Scan for the cell matching the given text and deliver its [X, Y] coordinate at center. 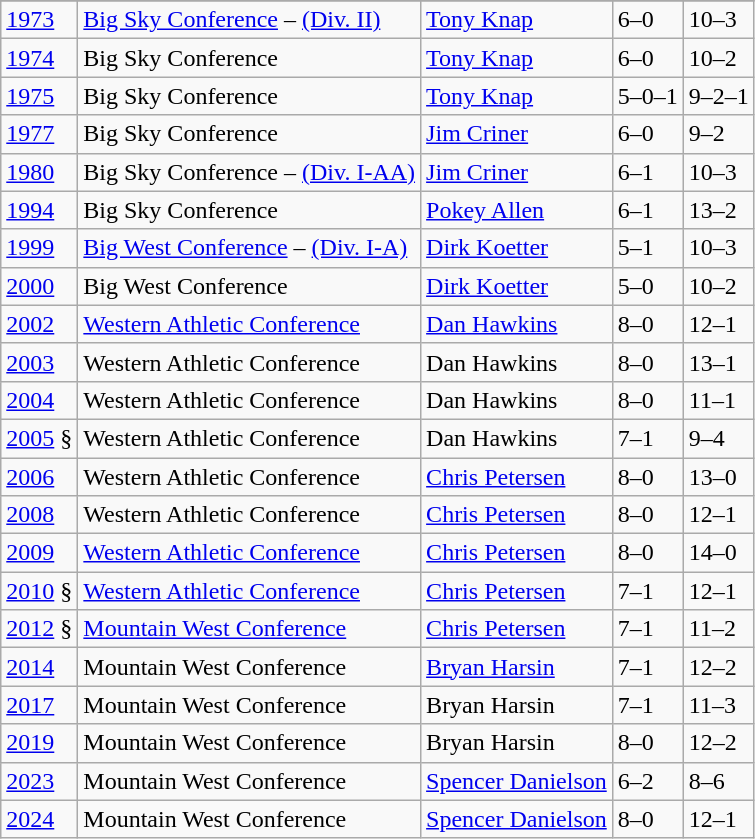
2000 [40, 286]
2023 [40, 781]
1999 [40, 248]
1974 [40, 58]
14–0 [718, 553]
13–1 [718, 362]
1980 [40, 172]
11–3 [718, 705]
1973 [40, 20]
9–2 [718, 134]
5–1 [648, 248]
1977 [40, 134]
2003 [40, 362]
2024 [40, 819]
11–1 [718, 400]
2009 [40, 553]
2012 § [40, 629]
Big Sky Conference – (Div. II) [250, 20]
9–2–1 [718, 96]
2002 [40, 324]
Big West Conference [250, 286]
2019 [40, 743]
2005 § [40, 438]
9–4 [718, 438]
1975 [40, 96]
8–6 [718, 781]
2010 § [40, 591]
6–2 [648, 781]
Pokey Allen [517, 210]
Big West Conference – (Div. I-A) [250, 248]
11–2 [718, 629]
13–0 [718, 477]
2006 [40, 477]
5–0 [648, 286]
2004 [40, 400]
13–2 [718, 210]
1994 [40, 210]
2008 [40, 515]
5–0–1 [648, 96]
2017 [40, 705]
Big Sky Conference – (Div. I-AA) [250, 172]
2014 [40, 667]
